For the text-containing cell, return its midpoint in (x, y) coordinate format. 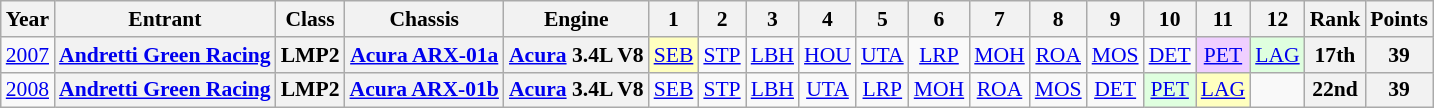
Points (1399, 19)
9 (1116, 19)
10 (1170, 19)
2007 (28, 55)
Chassis (424, 19)
Engine (576, 19)
4 (828, 19)
Rank (1336, 19)
HOU (828, 55)
22nd (1336, 90)
2 (722, 19)
Entrant (165, 19)
11 (1223, 19)
2008 (28, 90)
3 (772, 19)
6 (940, 19)
5 (882, 19)
7 (1000, 19)
8 (1058, 19)
Year (28, 19)
17th (1336, 55)
Acura ARX-01b (424, 90)
Acura ARX-01a (424, 55)
Class (310, 19)
12 (1277, 19)
1 (674, 19)
